Search for the cell housing the specified text and yield its (X, Y) center coordinate. 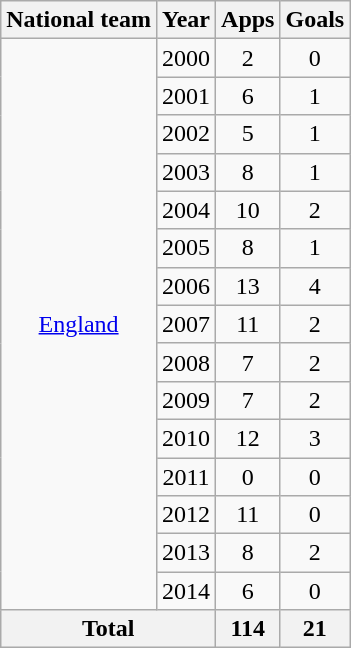
10 (248, 210)
2006 (186, 286)
2002 (186, 134)
2011 (186, 477)
2007 (186, 324)
Goals (315, 20)
2000 (186, 58)
2009 (186, 400)
2008 (186, 362)
2012 (186, 515)
21 (315, 629)
114 (248, 629)
National team (79, 20)
2003 (186, 172)
3 (315, 438)
2005 (186, 248)
2004 (186, 210)
13 (248, 286)
Total (108, 629)
4 (315, 286)
England (79, 324)
2013 (186, 553)
2010 (186, 438)
Year (186, 20)
2014 (186, 591)
5 (248, 134)
2001 (186, 96)
12 (248, 438)
Apps (248, 20)
